Search for the cell housing the specified text and yield its [x, y] center coordinate. 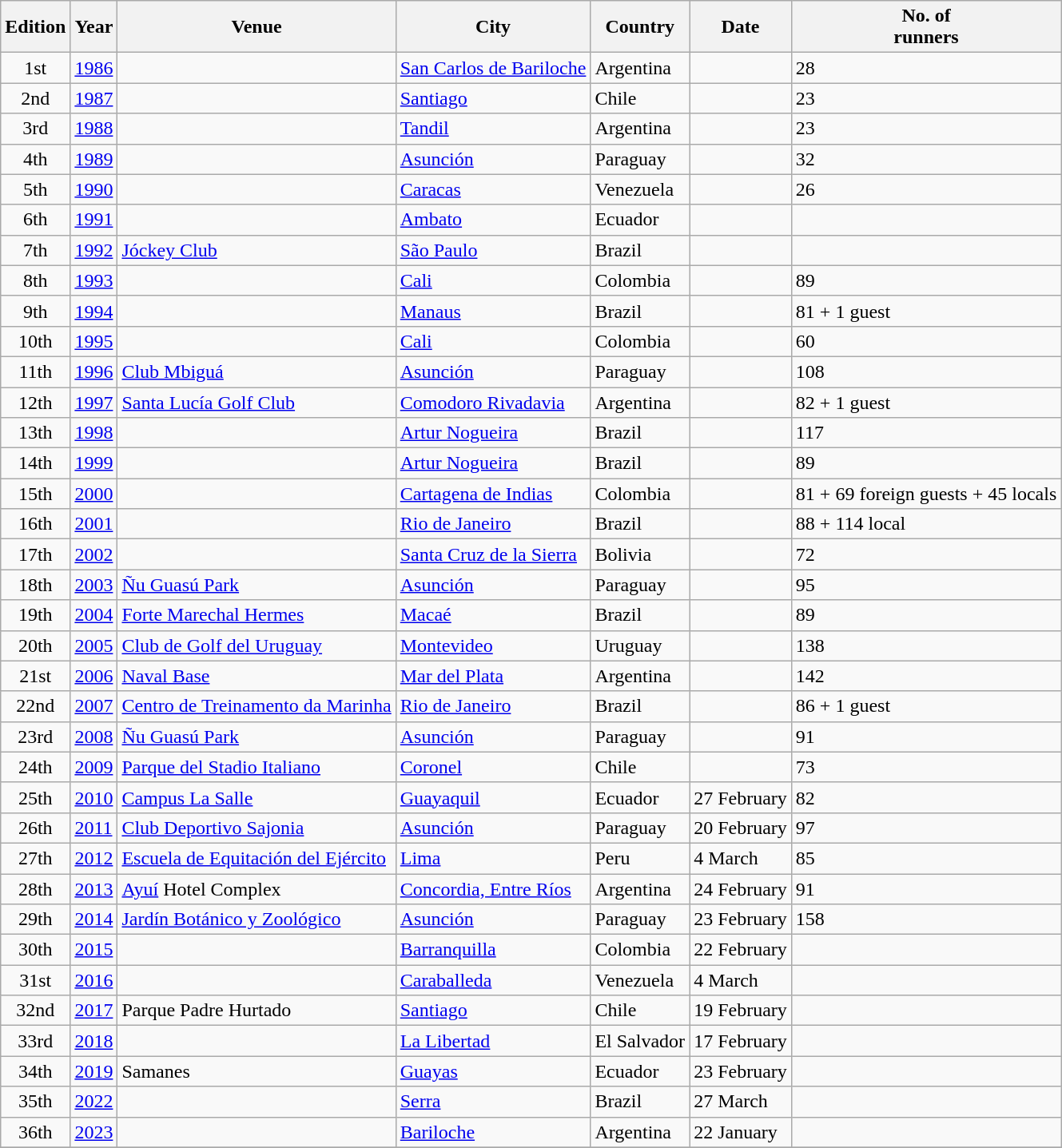
32nd [35, 1011]
26 [925, 189]
2015 [94, 950]
30th [35, 950]
1996 [94, 371]
Manaus [493, 311]
2000 [94, 494]
2017 [94, 1011]
6th [35, 220]
23rd [35, 737]
2002 [94, 554]
33rd [35, 1041]
Mar del Plata [493, 676]
Parque del Stadio Italiano [257, 767]
Jóckey Club [257, 250]
Caracas [493, 189]
60 [925, 341]
2011 [94, 828]
2012 [94, 858]
22nd [35, 706]
17th [35, 554]
2007 [94, 706]
Venue [257, 27]
Caraballeda [493, 980]
Lima [493, 858]
73 [925, 767]
2018 [94, 1041]
15th [35, 494]
8th [35, 280]
1993 [94, 280]
9th [35, 311]
34th [35, 1071]
2005 [94, 646]
18th [35, 585]
1991 [94, 220]
Naval Base [257, 676]
2014 [94, 920]
72 [925, 554]
1989 [94, 159]
95 [925, 585]
28 [925, 68]
1997 [94, 402]
22 February [741, 950]
82 [925, 797]
2006 [94, 676]
2013 [94, 889]
Bariloche [493, 1132]
Peru [640, 858]
Concordia, Entre Ríos [493, 889]
2019 [94, 1071]
Club Mbiguá [257, 371]
Ayuí Hotel Complex [257, 889]
Escuela de Equitación del Ejército [257, 858]
Samanes [257, 1071]
Comodoro Rivadavia [493, 402]
25th [35, 797]
Santa Cruz de la Sierra [493, 554]
32 [925, 159]
31st [35, 980]
2023 [94, 1132]
2009 [94, 767]
117 [925, 433]
2010 [94, 797]
3rd [35, 129]
San Carlos de Bariloche [493, 68]
La Libertad [493, 1041]
19th [35, 615]
Macaé [493, 615]
City [493, 27]
85 [925, 858]
1994 [94, 311]
Guayaquil [493, 797]
24 February [741, 889]
1998 [94, 433]
27 February [741, 797]
28th [35, 889]
Club Deportivo Sajonia [257, 828]
1st [35, 68]
Parque Padre Hurtado [257, 1011]
24th [35, 767]
Guayas [493, 1071]
Date [741, 27]
No. ofrunners [925, 27]
1986 [94, 68]
21st [35, 676]
Centro de Treinamento da Marinha [257, 706]
7th [35, 250]
Bolivia [640, 554]
29th [35, 920]
Club de Golf del Uruguay [257, 646]
Cartagena de Indias [493, 494]
17 February [741, 1041]
Barranquilla [493, 950]
Montevideo [493, 646]
16th [35, 524]
138 [925, 646]
35th [35, 1102]
São Paulo [493, 250]
Jardín Botánico y Zoológico [257, 920]
27th [35, 858]
Coronel [493, 767]
20 February [741, 828]
Ambato [493, 220]
2004 [94, 615]
19 February [741, 1011]
2nd [35, 98]
1987 [94, 98]
El Salvador [640, 1041]
1999 [94, 463]
Country [640, 27]
36th [35, 1132]
88 + 114 local [925, 524]
86 + 1 guest [925, 706]
2008 [94, 737]
10th [35, 341]
Uruguay [640, 646]
82 + 1 guest [925, 402]
Edition [35, 27]
108 [925, 371]
Tandil [493, 129]
Forte Marechal Hermes [257, 615]
81 + 1 guest [925, 311]
Serra [493, 1102]
13th [35, 433]
1992 [94, 250]
142 [925, 676]
27 March [741, 1102]
26th [35, 828]
1990 [94, 189]
5th [35, 189]
Santa Lucía Golf Club [257, 402]
22 January [741, 1132]
1988 [94, 129]
81 + 69 foreign guests + 45 locals [925, 494]
20th [35, 646]
Year [94, 27]
Campus La Salle [257, 797]
4th [35, 159]
97 [925, 828]
2001 [94, 524]
2016 [94, 980]
14th [35, 463]
1995 [94, 341]
12th [35, 402]
11th [35, 371]
2003 [94, 585]
2022 [94, 1102]
158 [925, 920]
